For the text-containing cell, return its midpoint in [x, y] coordinate format. 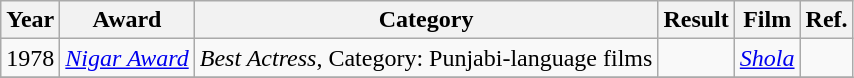
Best Actress, Category: Punjabi-language films [426, 58]
Shola [767, 58]
Result [696, 20]
Ref. [826, 20]
Film [767, 20]
Year [30, 20]
Category [426, 20]
Nigar Award [127, 58]
Award [127, 20]
1978 [30, 58]
